Detect which cell encompasses the target text, then output its (X, Y) center coordinate. 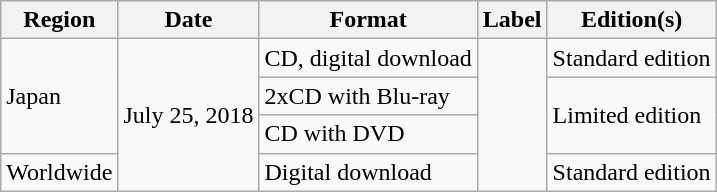
Label (512, 20)
Worldwide (60, 172)
2xCD with Blu-ray (368, 96)
Date (188, 20)
Format (368, 20)
July 25, 2018 (188, 115)
Edition(s) (632, 20)
Limited edition (632, 115)
Japan (60, 96)
Digital download (368, 172)
Region (60, 20)
CD with DVD (368, 134)
CD, digital download (368, 58)
